Pinpoint the cell where the given text exists, returning its (x, y) midpoint coordinate. 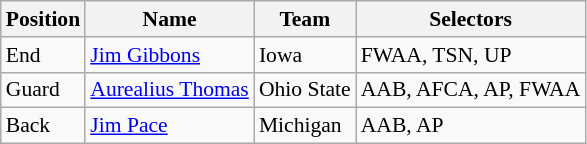
End (43, 55)
Jim Gibbons (170, 55)
AAB, AFCA, AP, FWAA (471, 90)
Guard (43, 90)
AAB, AP (471, 126)
Jim Pace (170, 126)
Aurealius Thomas (170, 90)
Ohio State (305, 90)
FWAA, TSN, UP (471, 55)
Iowa (305, 55)
Michigan (305, 126)
Position (43, 19)
Name (170, 19)
Selectors (471, 19)
Team (305, 19)
Back (43, 126)
